Determine the (X, Y) coordinate at the center of the cell enclosing the given text.  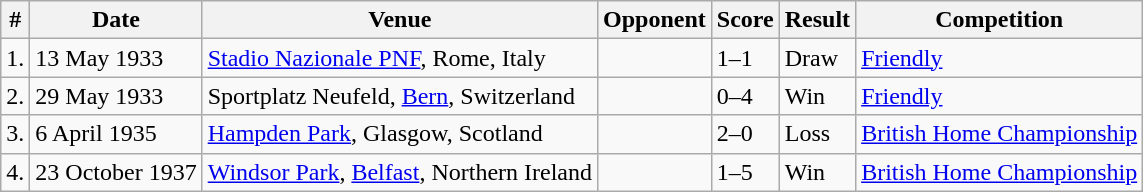
29 May 1933 (116, 96)
Competition (1000, 20)
Result (817, 20)
Stadio Nazionale PNF, Rome, Italy (400, 58)
Score (745, 20)
3. (16, 134)
4. (16, 172)
Date (116, 20)
6 April 1935 (116, 134)
2–0 (745, 134)
13 May 1933 (116, 58)
1–1 (745, 58)
2. (16, 96)
Venue (400, 20)
Draw (817, 58)
# (16, 20)
23 October 1937 (116, 172)
Loss (817, 134)
Hampden Park, Glasgow, Scotland (400, 134)
1. (16, 58)
Windsor Park, Belfast, Northern Ireland (400, 172)
Sportplatz Neufeld, Bern, Switzerland (400, 96)
0–4 (745, 96)
Opponent (655, 20)
1–5 (745, 172)
